From the cell containing the given text, extract its center point as [x, y] coordinate. 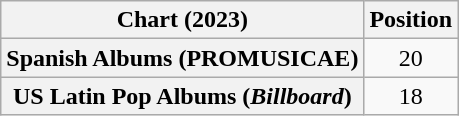
US Latin Pop Albums (Billboard) [182, 96]
Chart (2023) [182, 20]
Spanish Albums (PROMUSICAE) [182, 58]
20 [411, 58]
18 [411, 96]
Position [411, 20]
